Capture the cell that displays the provided text and extract its [X, Y] central coordinate. 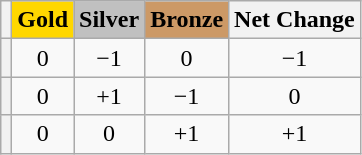
Net Change [295, 20]
Bronze [187, 20]
Silver [110, 20]
Gold [43, 20]
